For the text-containing cell, return its midpoint in (X, Y) coordinate format. 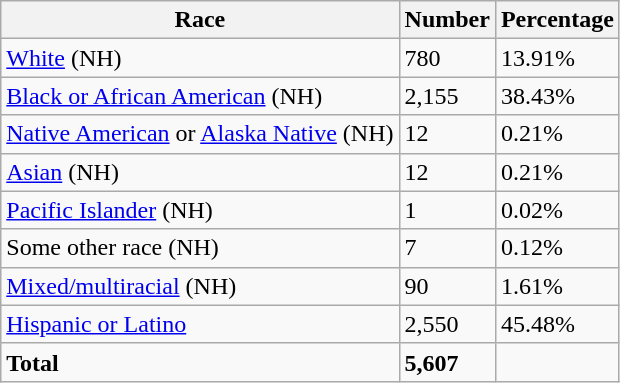
0.02% (557, 210)
45.48% (557, 324)
90 (447, 286)
Number (447, 20)
Native American or Alaska Native (NH) (200, 134)
Pacific Islander (NH) (200, 210)
Total (200, 362)
1 (447, 210)
Percentage (557, 20)
38.43% (557, 96)
Asian (NH) (200, 172)
0.12% (557, 248)
Race (200, 20)
Some other race (NH) (200, 248)
13.91% (557, 58)
White (NH) (200, 58)
Black or African American (NH) (200, 96)
Hispanic or Latino (200, 324)
Mixed/multiracial (NH) (200, 286)
7 (447, 248)
1.61% (557, 286)
780 (447, 58)
5,607 (447, 362)
2,155 (447, 96)
2,550 (447, 324)
